From the cell containing the given text, extract its center point as (x, y) coordinate. 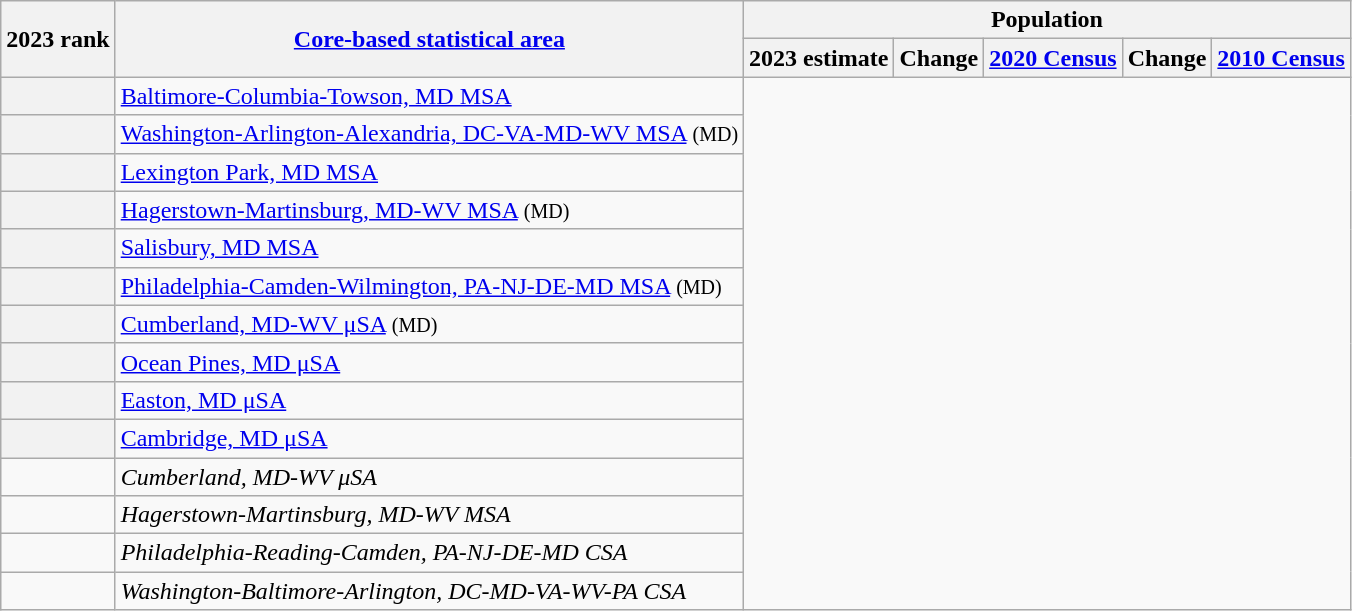
Hagerstown-Martinsburg, MD-WV MSA (429, 515)
Philadelphia-Reading-Camden, PA-NJ-DE-MD CSA (429, 553)
Population (1048, 20)
Philadelphia-Camden-Wilmington, PA-NJ-DE-MD MSA (MD) (429, 286)
Salisbury, MD MSA (429, 248)
2023 estimate (819, 58)
2023 rank (58, 39)
2020 Census (1053, 58)
Lexington Park, MD MSA (429, 172)
Cambridge, MD μSA (429, 438)
Core-based statistical area (429, 39)
Hagerstown-Martinsburg, MD-WV MSA (MD) (429, 210)
Baltimore-Columbia-Towson, MD MSA (429, 96)
Cumberland, MD-WV μSA (429, 477)
Washington-Baltimore-Arlington, DC-MD-VA-WV-PA CSA (429, 591)
Washington-Arlington-Alexandria, DC-VA-MD-WV MSA (MD) (429, 134)
Cumberland, MD-WV μSA (MD) (429, 324)
Ocean Pines, MD μSA (429, 362)
Easton, MD μSA (429, 400)
2010 Census (1281, 58)
